Extract the (X, Y) coordinate from the center of the cell holding the provided text.  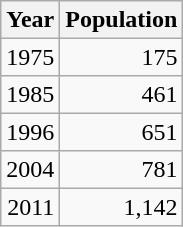
781 (122, 170)
1,142 (122, 206)
Year (30, 20)
2004 (30, 170)
1985 (30, 94)
651 (122, 132)
2011 (30, 206)
461 (122, 94)
1996 (30, 132)
Population (122, 20)
1975 (30, 56)
175 (122, 56)
